Output the [x, y] coordinate of the center of the cell containing the given text.  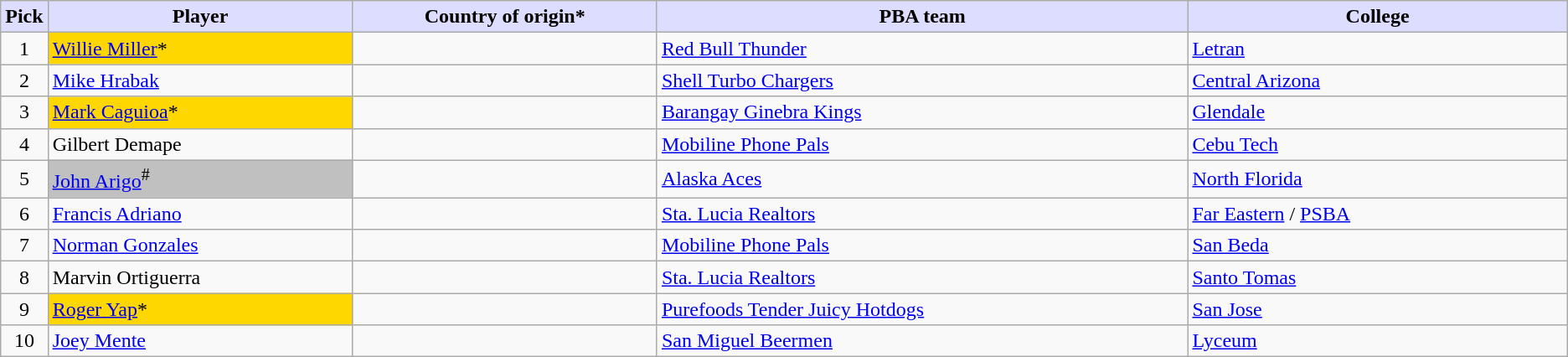
Country of origin* [504, 17]
Shell Turbo Chargers [921, 80]
Joey Mente [200, 341]
Central Arizona [1377, 80]
Roger Yap* [200, 309]
Lyceum [1377, 341]
Norman Gonzales [200, 246]
San Jose [1377, 309]
Player [200, 17]
4 [24, 144]
Alaska Aces [921, 179]
5 [24, 179]
Santo Tomas [1377, 277]
Letran [1377, 49]
Purefoods Tender Juicy Hotdogs [921, 309]
Mark Caguioa* [200, 112]
2 [24, 80]
9 [24, 309]
Barangay Ginebra Kings [921, 112]
San Miguel Beermen [921, 341]
Red Bull Thunder [921, 49]
1 [24, 49]
Marvin Ortiguerra [200, 277]
Glendale [1377, 112]
College [1377, 17]
8 [24, 277]
Francis Adriano [200, 214]
North Florida [1377, 179]
Cebu Tech [1377, 144]
6 [24, 214]
San Beda [1377, 246]
John Arigo# [200, 179]
Mike Hrabak [200, 80]
7 [24, 246]
Gilbert Demape [200, 144]
Willie Miller* [200, 49]
Pick [24, 17]
Far Eastern / PSBA [1377, 214]
10 [24, 341]
PBA team [921, 17]
3 [24, 112]
